Locate the cell with the specified text and output its [X, Y] center coordinate. 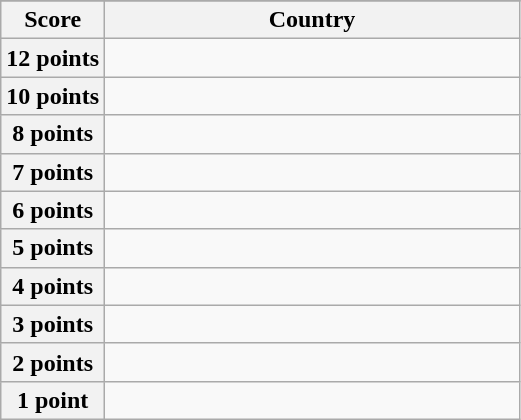
5 points [53, 248]
2 points [53, 362]
3 points [53, 324]
4 points [53, 286]
1 point [53, 400]
Country [312, 20]
6 points [53, 210]
Score [53, 20]
10 points [53, 96]
8 points [53, 134]
12 points [53, 58]
7 points [53, 172]
